Detect which cell encompasses the target text, then output its [x, y] center coordinate. 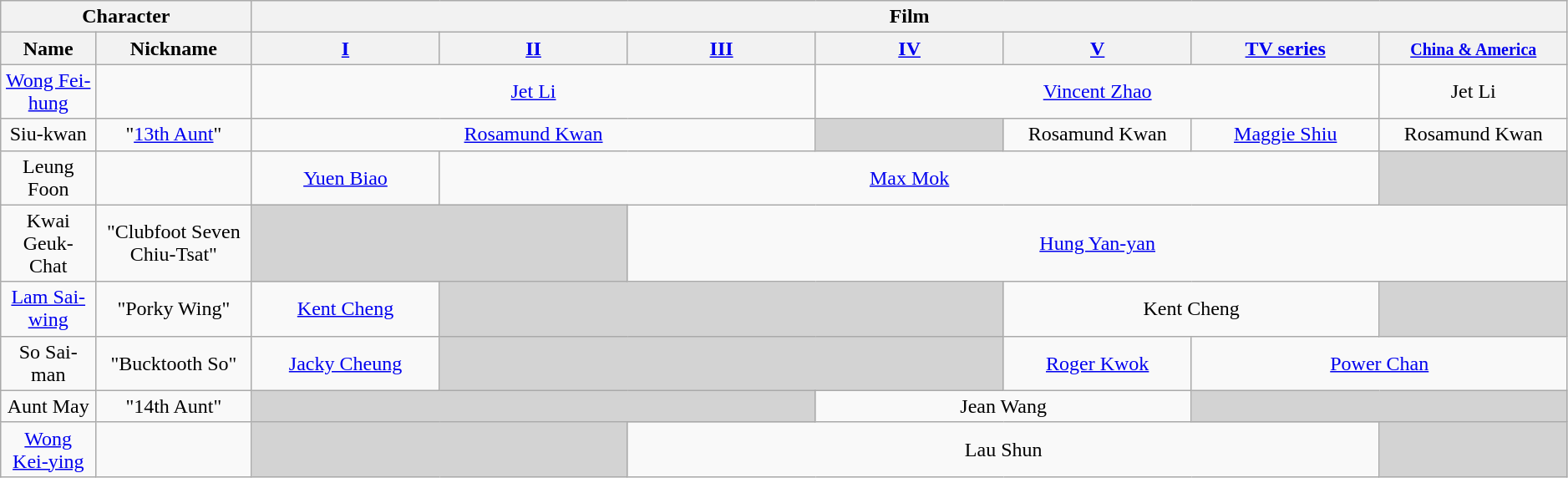
Lau Shun [1003, 450]
III [722, 48]
Power Chan [1379, 363]
Wong Kei-ying [48, 450]
Nickname [174, 48]
Max Mok [909, 177]
Wong Fei-hung [48, 92]
Vincent Zhao [1098, 92]
TV series [1285, 48]
IV [909, 48]
So Sai-man [48, 363]
Leung Foon [48, 177]
II [533, 48]
Yuen Biao [346, 177]
China & America [1474, 48]
Film [909, 17]
Kwai Geuk-Chat [48, 243]
"Bucktooth So" [174, 363]
I [346, 48]
"Clubfoot Seven Chiu-Tsat" [174, 243]
Character [126, 17]
"14th Aunt" [174, 406]
"13th Aunt" [174, 135]
Jacky Cheung [346, 363]
Aunt May [48, 406]
Roger Kwok [1098, 363]
Hung Yan-yan [1098, 243]
Maggie Shiu [1285, 135]
Jean Wang [1003, 406]
Name [48, 48]
V [1098, 48]
"Porky Wing" [174, 309]
Lam Sai-wing [48, 309]
Siu-kwan [48, 135]
